From the cell containing the given text, extract its center point as [X, Y] coordinate. 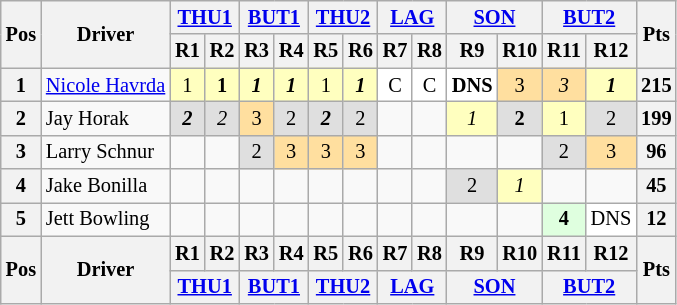
199 [656, 118]
96 [656, 152]
45 [656, 186]
5 [21, 219]
Nicole Havrda [106, 85]
215 [656, 85]
Jett Bowling [106, 219]
Larry Schnur [106, 152]
Jake Bonilla [106, 186]
12 [656, 219]
Jay Horak [106, 118]
